Scan for the cell matching the given text and deliver its [X, Y] coordinate at center. 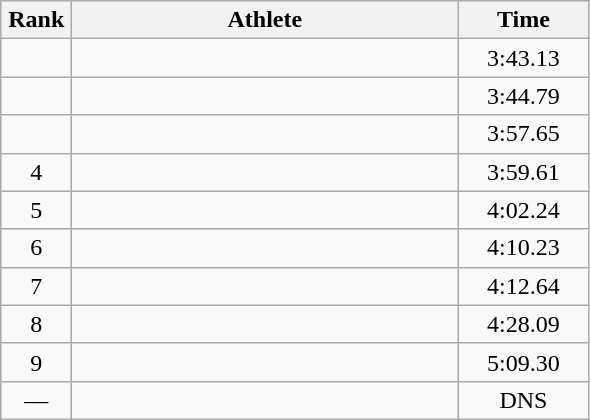
Time [524, 20]
7 [36, 286]
3:57.65 [524, 134]
5:09.30 [524, 362]
9 [36, 362]
6 [36, 248]
4:02.24 [524, 210]
DNS [524, 400]
3:59.61 [524, 172]
5 [36, 210]
Athlete [265, 20]
— [36, 400]
8 [36, 324]
Rank [36, 20]
4:10.23 [524, 248]
4 [36, 172]
3:44.79 [524, 96]
4:12.64 [524, 286]
3:43.13 [524, 58]
4:28.09 [524, 324]
